Detect which cell encompasses the target text, then output its [x, y] center coordinate. 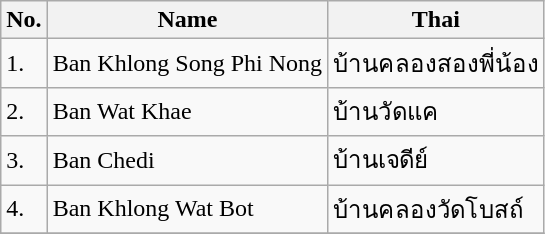
No. [24, 20]
Ban Khlong Song Phi Nong [187, 64]
2. [24, 112]
บ้านวัดแค [436, 112]
3. [24, 160]
บ้านคลองสองพี่น้อง [436, 64]
บ้านคลองวัดโบสถ์ [436, 208]
บ้านเจดีย์ [436, 160]
Ban Chedi [187, 160]
Ban Khlong Wat Bot [187, 208]
Name [187, 20]
Ban Wat Khae [187, 112]
1. [24, 64]
Thai [436, 20]
4. [24, 208]
